Determine the (x, y) coordinate at the center of the cell enclosing the given text.  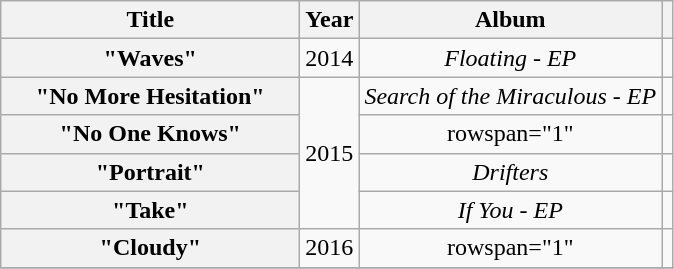
2015 (330, 153)
"Waves" (150, 58)
2014 (330, 58)
Drifters (510, 172)
If You - EP (510, 210)
"Portrait" (150, 172)
"Take" (150, 210)
Album (510, 20)
Floating - EP (510, 58)
"No More Hesitation" (150, 96)
Title (150, 20)
2016 (330, 248)
Search of the Miraculous - EP (510, 96)
"No One Knows" (150, 134)
"Cloudy" (150, 248)
Year (330, 20)
